Return the [x, y] coordinate for the center point of the cell that contains the specified text.  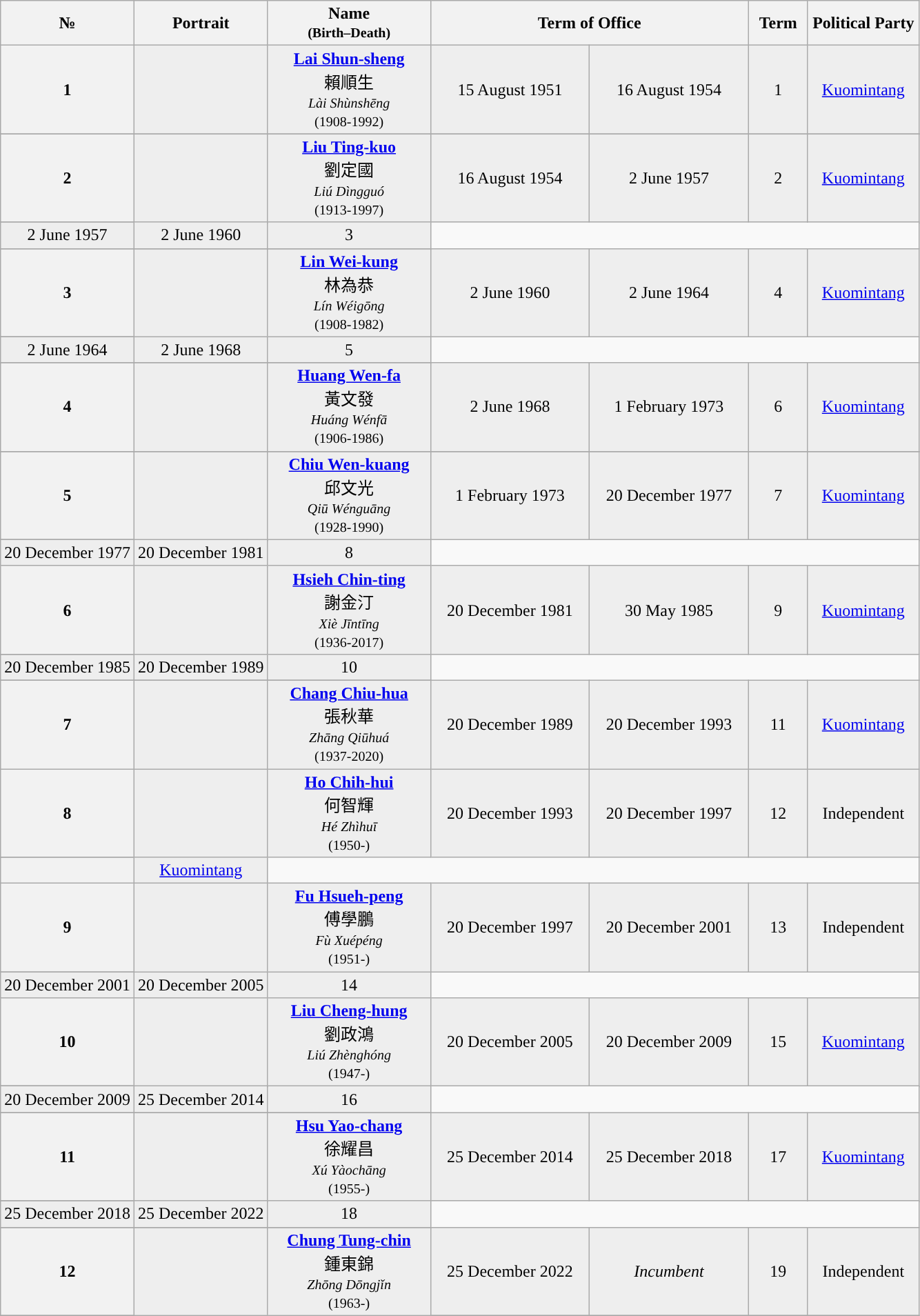
Lin Wei-kung林為恭 Lín Wéigōng (1908-1982) [349, 292]
Chang Chiu-hua張秋華 Zhāng Qiūhuá (1937-2020) [349, 724]
Chung Tung-chin鍾東錦 Zhōng Dōngjǐn(1963-) [349, 1271]
17 [778, 1157]
Term of Office [589, 23]
Lai Shun-sheng賴順生 Lài Shùnshēng (1908-1992) [349, 90]
Political Party [863, 23]
№ [68, 23]
Ho Chih-hui何智輝 Hé Zhìhuī (1950-) [349, 812]
13 [778, 928]
18 [349, 1214]
Huang Wen-fa黃文發 Huáng Wénfā (1906-1986) [349, 407]
30 May 1985 [669, 610]
14 [349, 985]
19 [778, 1271]
15 [778, 1042]
Incumbent [669, 1271]
Chiu Wen-kuang邱文光 Qiū Wénguāng (1928-1990) [349, 495]
15 August 1951 [510, 90]
20 December 1985 [68, 667]
Liu Cheng-hung劉政鴻 Liú Zhènghóng(1947-) [349, 1042]
Hsu Yao-chang 徐耀昌 Xú Yàochāng(1955-) [349, 1157]
Name(Birth–Death) [349, 23]
Liu Ting-kuo劉定國 Liú Dìngguó (1913-1997) [349, 178]
16 [349, 1099]
Term [778, 23]
Hsieh Chin-ting謝金汀 Xiè Jīntīng (1936-2017) [349, 610]
Fu Hsueh-peng傅學鵬 Fù Xuépéng (1951-) [349, 928]
Portrait [201, 23]
